Determine the (x, y) coordinate at the center of the cell enclosing the given text.  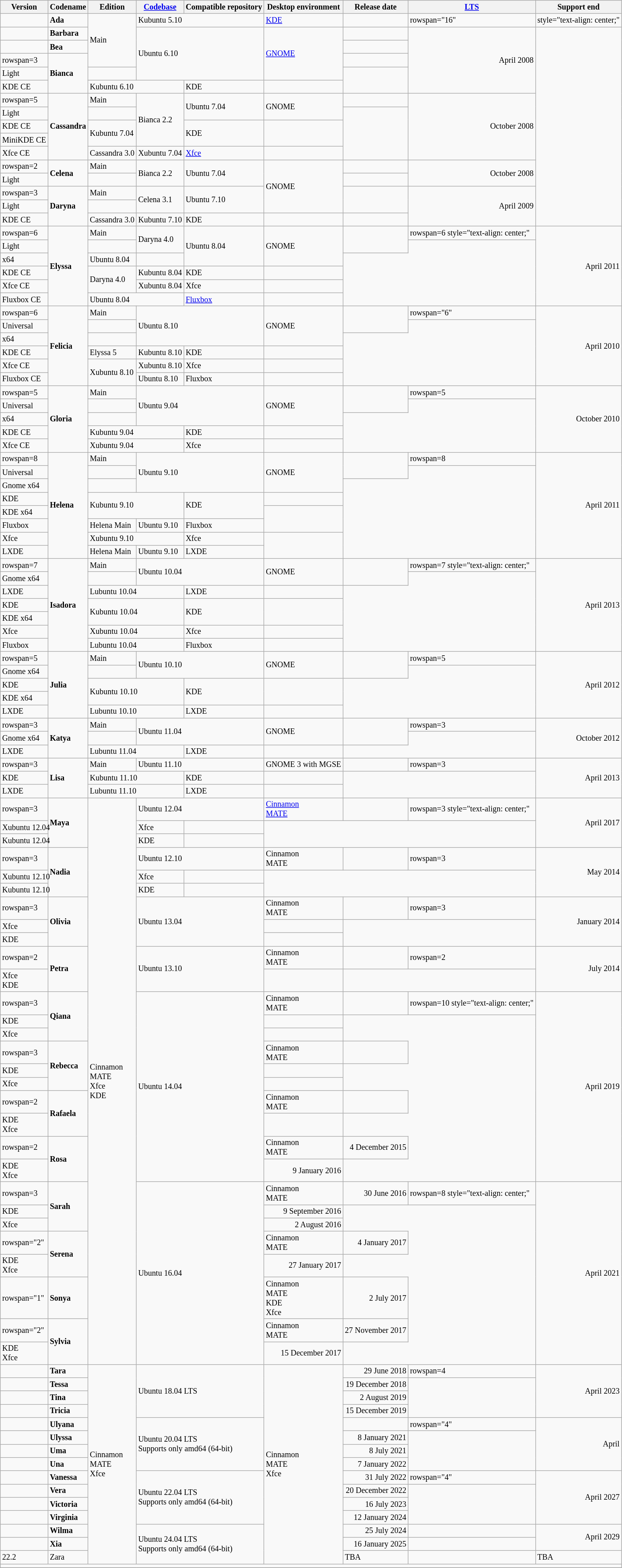
Ubuntu 12.04 (200, 809)
8 January 2021 (376, 1438)
Kubuntu 5.10 (200, 21)
27 November 2017 (376, 1330)
Ubuntu 7.10 (224, 200)
19 December 2018 (376, 1385)
Maya (68, 823)
style="text-align: center;" (578, 21)
rowspan="1" (24, 1298)
Bianca (68, 73)
XfceKDE (24, 980)
rowspan="6" (472, 313)
Sonya (68, 1298)
Helena (68, 506)
rowspan="16" (472, 21)
Edition (112, 7)
October 2010 (578, 419)
Felicia (68, 346)
Cassandra (68, 126)
Sarah (68, 1207)
Desktop environment (304, 7)
Celena (68, 173)
Kubuntu 6.10 (136, 87)
LTS (472, 7)
Ubuntu 14.04 (200, 1087)
31 July 2022 (376, 1477)
Ubuntu 11.04 (200, 732)
Uma (68, 1451)
Rebecca (68, 1066)
Wilma (68, 1531)
Ubuntu 18.04 LTS (200, 1391)
Ubuntu 9.04 (200, 406)
Qiana (68, 1016)
Kubuntu 8.10 (160, 353)
Kubuntu 10.10 (136, 692)
16 July 2023 (376, 1504)
Tina (68, 1398)
Zara (68, 1557)
rowspan=10 style="text-align: center;" (472, 1003)
Ubuntu 10.04 (200, 572)
Lisa (68, 778)
Katya (68, 738)
rowspan=7 (24, 566)
12 January 2024 (376, 1517)
Elyssa (68, 266)
16 January 2025 (376, 1544)
Ubuntu 13.10 (200, 969)
Victoria (68, 1504)
15 December 2017 (304, 1353)
Ubuntu 13.04 (200, 921)
rowspan=7 style="text-align: center;" (472, 566)
Rosa (68, 1159)
2 July 2017 (376, 1298)
Rafaela (68, 1114)
30 June 2016 (376, 1193)
CinnamonMATEKDEXfce (304, 1298)
rowspan=6 style="text-align: center;" (472, 233)
Version (24, 7)
8 July 2021 (376, 1451)
Kubuntu 11.10 (136, 778)
Kubuntu 8.04 (160, 272)
Julia (68, 685)
Tara (68, 1371)
Ubuntu 11.10 (200, 765)
Ubuntu 16.04 (200, 1273)
Xubuntu 7.04 (160, 153)
Compatible repository (224, 7)
April 2021 (578, 1273)
4 January 2017 (376, 1242)
Vera (68, 1491)
April (578, 1444)
Codebase (160, 7)
Gloria (68, 419)
April 2019 (578, 1087)
April 2009 (472, 207)
Barbara (68, 33)
MiniKDE CE (24, 140)
Kubuntu 9.04 (136, 432)
15 December 2019 (376, 1411)
27 January 2017 (304, 1265)
Elyssa 5 (112, 353)
Daryna (68, 207)
Ubuntu 20.04 LTS Supports only amd64 (64-bit) (200, 1444)
Sylvia (68, 1342)
October 2012 (578, 738)
May 2014 (578, 872)
Xubuntu 9.10 (136, 539)
2 August 2016 (304, 1225)
July 2014 (578, 969)
9 September 2016 (304, 1211)
GNOME 3 with MGSE (304, 765)
Petra (68, 969)
25 July 2024 (376, 1531)
Xubuntu 8.04 (160, 286)
January 2014 (578, 921)
April 2023 (578, 1391)
Kubuntu 12.10 (45, 890)
April 2027 (578, 1498)
Lubuntu 10.10 (136, 712)
Tricia (68, 1411)
rowspan=4 (472, 1371)
Celena 3.1 (160, 200)
Xubuntu 12.04 (45, 828)
Kubuntu 10.04 (136, 612)
Vanessa (68, 1477)
Tessa (68, 1385)
Codename (68, 7)
Xubuntu 12.10 (45, 877)
Kubuntu 12.04 (45, 840)
Lubuntu 11.04 (136, 751)
April 2010 (578, 346)
4 December 2015 (376, 1148)
April 2029 (578, 1537)
Release date (376, 7)
Ubuntu 22.04 LTS Supports only amd64 (64-bit) (200, 1498)
April 2008 (472, 60)
rowspan=3 style="text-align: center;" (472, 809)
CinnamonMATEXfceKDE (112, 1081)
Xubuntu 9.04 (136, 446)
29 June 2018 (376, 1371)
rowspan=8 style="text-align: center;" (472, 1193)
Support end (578, 7)
Kubuntu 7.10 (160, 220)
Virginia (68, 1517)
Xia (68, 1544)
Ubuntu 10.10 (200, 665)
Ubuntu 24.04 LTS Supports only amd64 (64-bit) (200, 1544)
7 January 2022 (376, 1464)
Isadora (68, 605)
Kubuntu 7.04 (112, 133)
Nadia (68, 872)
Ubuntu 6.10 (200, 54)
Lubuntu 11.10 (136, 791)
Xubuntu 10.04 (136, 631)
Olivia (68, 921)
22.2 (24, 1557)
9 January 2016 (304, 1171)
Bea (68, 47)
Ulyssa (68, 1438)
Ada (68, 21)
Ulyana (68, 1424)
Serena (68, 1254)
April 2012 (578, 685)
Una (68, 1464)
April 2017 (578, 823)
Ubuntu 12.10 (200, 859)
Kubuntu 9.10 (136, 505)
20 December 2022 (376, 1491)
2 August 2019 (376, 1398)
